Return the (X, Y) coordinate for the center point of the cell that contains the specified text.  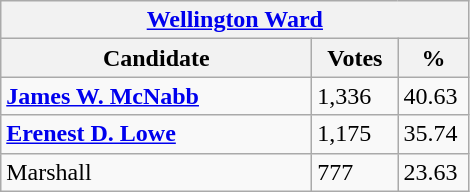
23.63 (434, 172)
% (434, 58)
Candidate (156, 58)
James W. McNabb (156, 96)
1,336 (355, 96)
Votes (355, 58)
35.74 (434, 134)
Wellington Ward (235, 20)
777 (355, 172)
40.63 (434, 96)
1,175 (355, 134)
Erenest D. Lowe (156, 134)
Marshall (156, 172)
